For the text-containing cell, return its midpoint in (X, Y) coordinate format. 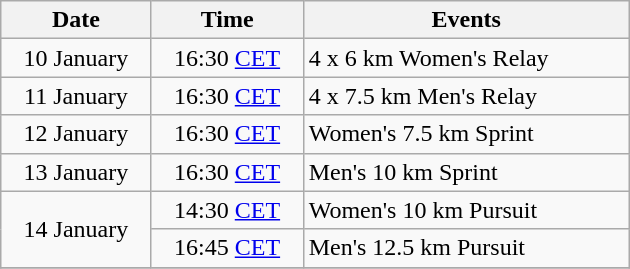
10 January (76, 58)
Men's 10 km Sprint (466, 172)
Time (227, 20)
14:30 CET (227, 210)
4 x 7.5 km Men's Relay (466, 96)
14 January (76, 229)
12 January (76, 134)
Men's 12.5 km Pursuit (466, 248)
4 x 6 km Women's Relay (466, 58)
13 January (76, 172)
Events (466, 20)
Date (76, 20)
Women's 10 km Pursuit (466, 210)
Women's 7.5 km Sprint (466, 134)
11 January (76, 96)
16:45 CET (227, 248)
